Locate the cell with the specified text and output its (X, Y) center coordinate. 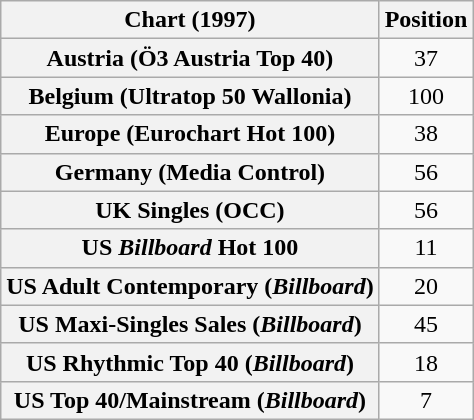
Germany (Media Control) (190, 172)
37 (426, 58)
45 (426, 324)
US Top 40/Mainstream (Billboard) (190, 400)
38 (426, 134)
7 (426, 400)
Chart (1997) (190, 20)
US Rhythmic Top 40 (Billboard) (190, 362)
Europe (Eurochart Hot 100) (190, 134)
20 (426, 286)
100 (426, 96)
11 (426, 248)
US Adult Contemporary (Billboard) (190, 286)
Position (426, 20)
UK Singles (OCC) (190, 210)
Austria (Ö3 Austria Top 40) (190, 58)
US Billboard Hot 100 (190, 248)
US Maxi-Singles Sales (Billboard) (190, 324)
Belgium (Ultratop 50 Wallonia) (190, 96)
18 (426, 362)
